Return (X, Y) of the center of cell containing provided text 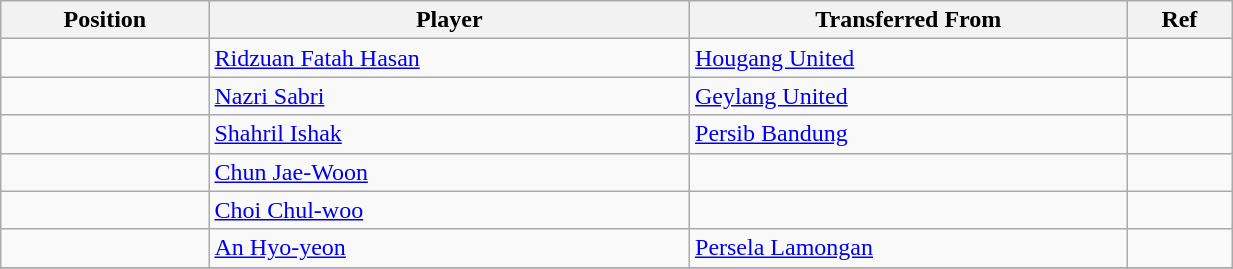
Position (105, 20)
Persib Bandung (909, 134)
Ref (1180, 20)
An Hyo-yeon (450, 248)
Persela Lamongan (909, 248)
Chun Jae-Woon (450, 172)
Choi Chul-woo (450, 210)
Geylang United (909, 96)
Transferred From (909, 20)
Player (450, 20)
Nazri Sabri (450, 96)
Hougang United (909, 58)
Shahril Ishak (450, 134)
Ridzuan Fatah Hasan (450, 58)
